For the text-containing cell, return its midpoint in [x, y] coordinate format. 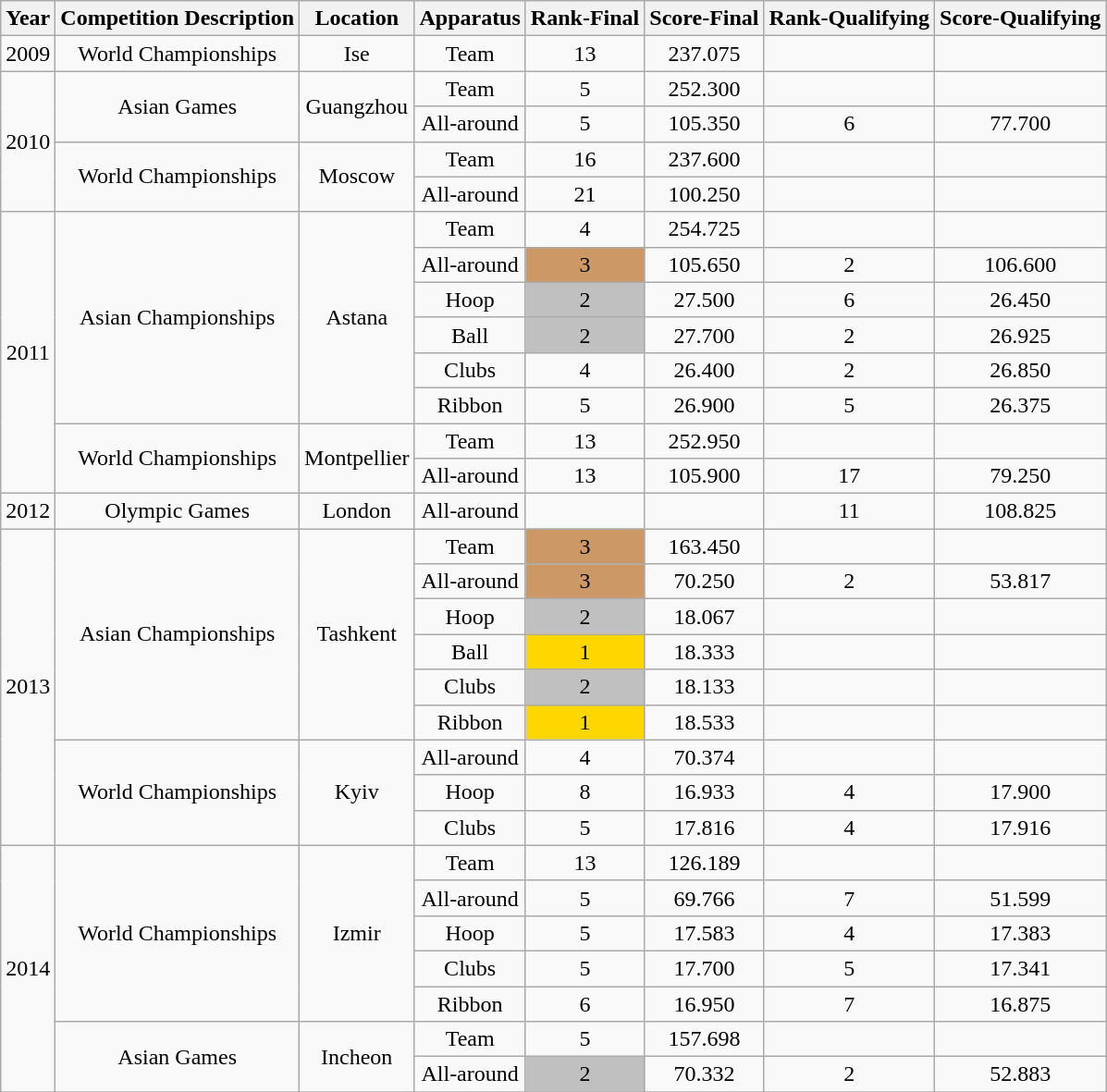
252.950 [705, 441]
70.332 [705, 1074]
27.500 [705, 300]
106.600 [1021, 264]
26.925 [1021, 335]
Score-Qualifying [1021, 18]
17.700 [705, 968]
163.450 [705, 546]
18.333 [705, 652]
77.700 [1021, 124]
105.650 [705, 264]
79.250 [1021, 476]
16 [584, 159]
18.533 [705, 722]
70.250 [705, 582]
Location [357, 18]
Ise [357, 54]
Kyiv [357, 792]
252.300 [705, 89]
26.900 [705, 405]
Olympic Games [178, 511]
Astana [357, 317]
17.900 [1021, 792]
London [357, 511]
8 [584, 792]
Izmir [357, 933]
51.599 [1021, 898]
2012 [28, 511]
17 [849, 476]
Tashkent [357, 634]
Competition Description [178, 18]
Guangzhou [357, 106]
100.250 [705, 194]
Rank-Final [584, 18]
70.374 [705, 757]
17.916 [1021, 828]
16.950 [705, 1003]
17.341 [1021, 968]
Score-Final [705, 18]
27.700 [705, 335]
2010 [28, 141]
53.817 [1021, 582]
105.900 [705, 476]
16.933 [705, 792]
11 [849, 511]
2013 [28, 688]
108.825 [1021, 511]
26.850 [1021, 370]
18.133 [705, 687]
16.875 [1021, 1003]
Moscow [357, 177]
26.450 [1021, 300]
26.400 [705, 370]
2009 [28, 54]
254.725 [705, 229]
17.816 [705, 828]
126.189 [705, 863]
52.883 [1021, 1074]
2011 [28, 352]
18.067 [705, 617]
2014 [28, 968]
17.383 [1021, 933]
Montpellier [357, 459]
157.698 [705, 1039]
105.350 [705, 124]
21 [584, 194]
17.583 [705, 933]
Year [28, 18]
237.600 [705, 159]
Rank-Qualifying [849, 18]
69.766 [705, 898]
26.375 [1021, 405]
Apparatus [470, 18]
Incheon [357, 1057]
237.075 [705, 54]
